Search for the cell housing the specified text and yield its [X, Y] center coordinate. 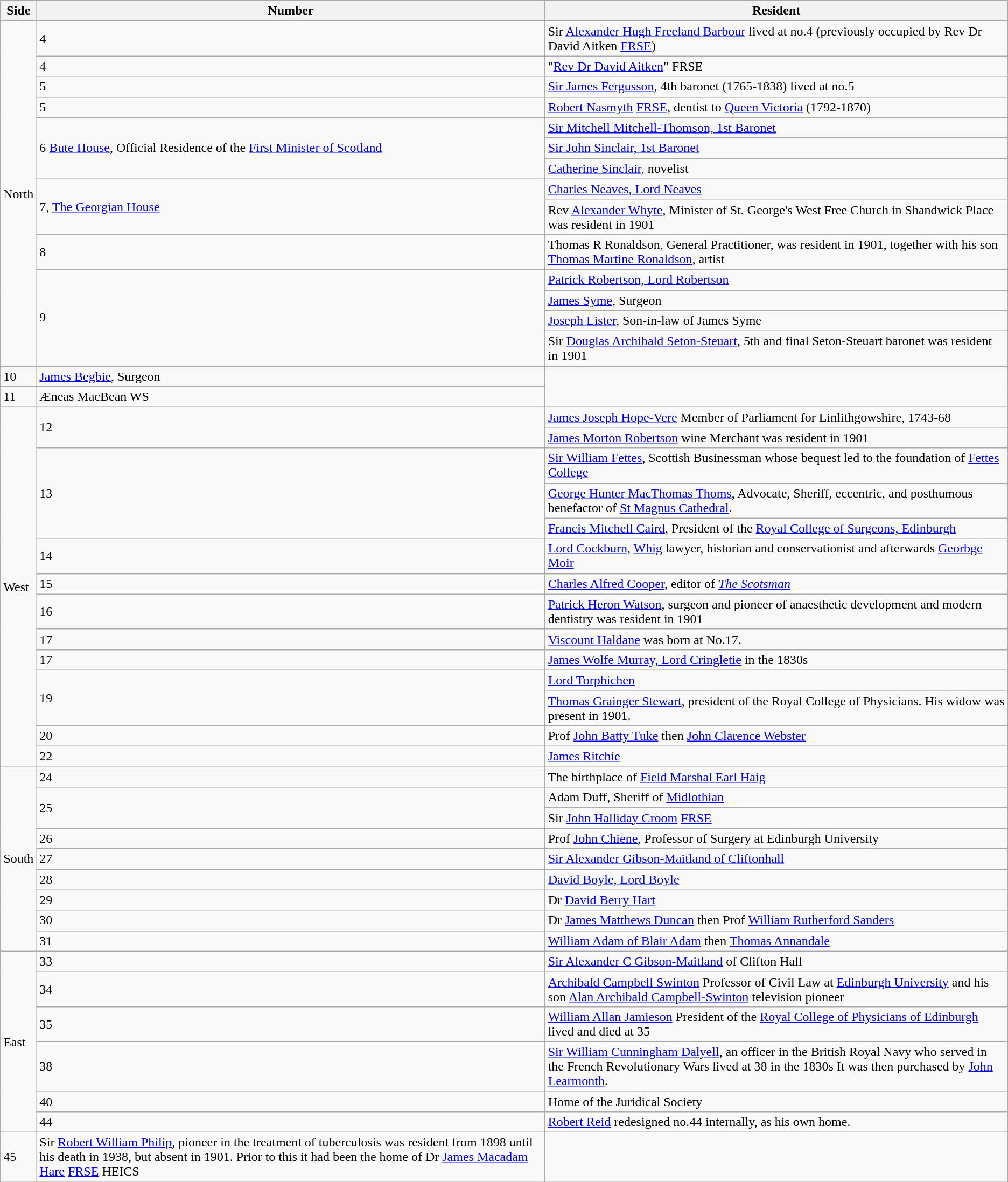
Sir Alexander Gibson-Maitland of Cliftonhall [776, 859]
35 [291, 1024]
Patrick Heron Watson, surgeon and pioneer of anaesthetic development and modern dentistry was resident in 1901 [776, 612]
Catherine Sinclair, novelist [776, 169]
Viscount Haldane was born at No.17. [776, 639]
James Syme, Surgeon [776, 300]
12 [291, 428]
44 [291, 1122]
Francis Mitchell Caird, President of the Royal College of Surgeons, Edinburgh [776, 528]
James Ritchie [776, 757]
James Morton Robertson wine Merchant was resident in 1901 [776, 438]
Sir Alexander C Gibson-Maitland of Clifton Hall [776, 961]
34 [291, 989]
Charles Neaves, Lord Neaves [776, 189]
Rev Alexander Whyte, Minister of St. George's West Free Church in Shandwick Place was resident in 1901 [776, 216]
James Wolfe Murray, Lord Cringletie in the 1830s [776, 660]
45 [18, 1157]
Charles Alfred Cooper, editor of The Scotsman [776, 584]
40 [291, 1101]
Number [291, 11]
13 [291, 493]
10 [18, 376]
Side [18, 11]
North [18, 194]
22 [291, 757]
19 [291, 698]
George Hunter MacThomas Thoms, Advocate, Sheriff, eccentric, and posthumous benefactor of St Magnus Cathedral. [776, 501]
Prof John Batty Tuke then John Clarence Webster [776, 736]
38 [291, 1066]
Joseph Lister, Son-in-law of James Syme [776, 321]
9 [291, 318]
20 [291, 736]
Dr David Berry Hart [776, 900]
Sir William Fettes, Scottish Businessman whose bequest led to the foundation of Fettes College [776, 465]
"Rev Dr David Aitken" FRSE [776, 66]
William Adam of Blair Adam then Thomas Annandale [776, 941]
James Begbie, Surgeon [291, 376]
Sir John Sinclair, 1st Baronet [776, 148]
7, The Georgian House [291, 207]
Sir Mitchell Mitchell-Thomson, 1st Baronet [776, 128]
Sir James Fergusson, 4th baronet (1765-1838) lived at no.5 [776, 87]
29 [291, 900]
James Joseph Hope-Vere Member of Parliament for Linlithgowshire, 1743-68 [776, 417]
26 [291, 838]
Adam Duff, Sheriff of Midlothian [776, 798]
24 [291, 777]
Dr James Matthews Duncan then Prof William Rutherford Sanders [776, 920]
Robert Reid redesigned no.44 internally, as his own home. [776, 1122]
30 [291, 920]
Æneas MacBean WS [291, 397]
West [18, 587]
Sir Douglas Archibald Seton-Steuart, 5th and final Seton-Steuart baronet was resident in 1901 [776, 349]
Home of the Juridical Society [776, 1101]
William Allan Jamieson President of the Royal College of Physicians of Edinburgh lived and died at 35 [776, 1024]
27 [291, 859]
28 [291, 879]
15 [291, 584]
The birthplace of Field Marshal Earl Haig [776, 777]
Robert Nasmyth FRSE, dentist to Queen Victoria (1792-1870) [776, 107]
East [18, 1041]
33 [291, 961]
11 [18, 397]
South [18, 859]
31 [291, 941]
25 [291, 808]
Sir Alexander Hugh Freeland Barbour lived at no.4 (previously occupied by Rev Dr David Aitken FRSE) [776, 39]
Archibald Campbell Swinton Professor of Civil Law at Edinburgh University and his son Alan Archibald Campbell-Swinton television pioneer [776, 989]
Thomas R Ronaldson, General Practitioner, was resident in 1901, together with his son Thomas Martine Ronaldson, artist [776, 252]
Lord Torphichen [776, 680]
Lord Cockburn, Whig lawyer, historian and conservationist and afterwards Georbge Moir [776, 556]
16 [291, 612]
David Boyle, Lord Boyle [776, 879]
Patrick Robertson, Lord Robertson [776, 279]
6 Bute House, Official Residence of the First Minister of Scotland [291, 148]
Resident [776, 11]
Prof John Chiene, Professor of Surgery at Edinburgh University [776, 838]
Thomas Grainger Stewart, president of the Royal College of Physicians. His widow was present in 1901. [776, 708]
14 [291, 556]
8 [291, 252]
Sir John Halliday Croom FRSE [776, 818]
